Detect which cell encompasses the target text, then output its (x, y) center coordinate. 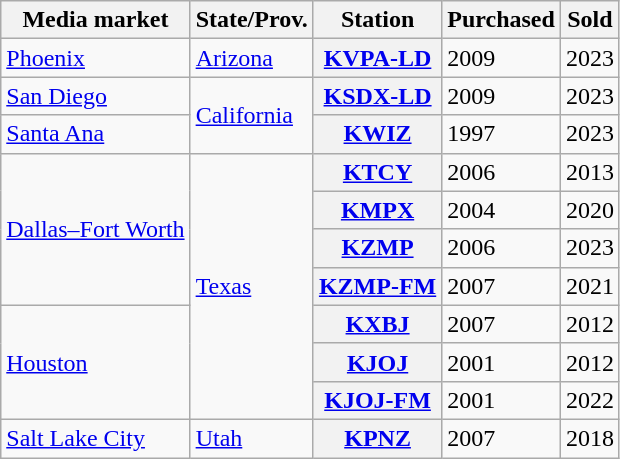
KZMP (377, 248)
2021 (590, 286)
Media market (96, 20)
Sold (590, 20)
2004 (502, 210)
California (252, 115)
KWIZ (377, 134)
2018 (590, 438)
2020 (590, 210)
Utah (252, 438)
KPNZ (377, 438)
Phoenix (96, 58)
KXBJ (377, 324)
Salt Lake City (96, 438)
KJOJ (377, 362)
Arizona (252, 58)
KJOJ-FM (377, 400)
Station (377, 20)
KMPX (377, 210)
Santa Ana (96, 134)
2013 (590, 172)
KVPA-LD (377, 58)
KTCY (377, 172)
Dallas–Fort Worth (96, 229)
1997 (502, 134)
Purchased (502, 20)
Houston (96, 362)
KZMP-FM (377, 286)
2022 (590, 400)
KSDX-LD (377, 96)
San Diego (96, 96)
Texas (252, 286)
State/Prov. (252, 20)
